Pinpoint the cell where the given text exists, returning its [X, Y] midpoint coordinate. 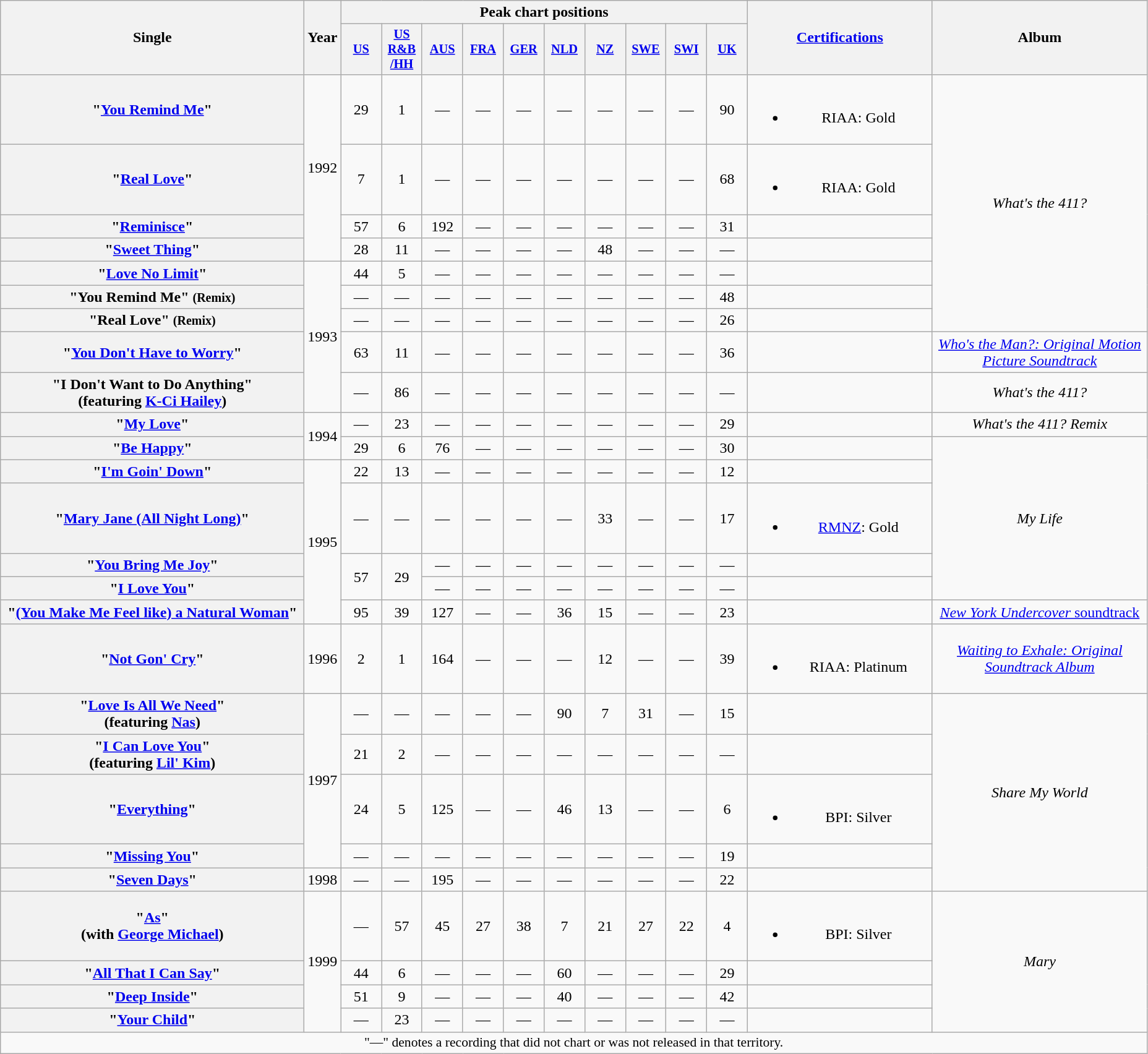
95 [361, 612]
Share My World [1039, 793]
1996 [323, 658]
New York Undercover soundtrack [1039, 612]
Who's the Man?: Original Motion Picture Soundtrack [1039, 353]
86 [402, 392]
42 [727, 996]
"As" (with George Michael) [152, 927]
195 [442, 880]
127 [442, 612]
"I Can Love You" (featuring Lil' Kim) [152, 755]
"Be Happy" [152, 448]
"All That I Can Say" [152, 973]
"—" denotes a recording that did not chart or was not released in that territory. [574, 1043]
"Not Gon' Cry" [152, 658]
AUS [442, 49]
76 [442, 448]
45 [442, 927]
164 [442, 658]
30 [727, 448]
My Life [1039, 518]
1994 [323, 436]
US R&B/HH [402, 49]
26 [727, 320]
RIAA: Platinum [840, 658]
24 [361, 809]
SWE [646, 49]
68 [727, 179]
125 [442, 809]
Year [323, 38]
"You Don't Have to Worry" [152, 353]
1995 [323, 542]
"Your Child" [152, 1020]
1992 [323, 168]
What's the 411? Remix [1039, 424]
RMNZ: Gold [840, 518]
Album [1039, 38]
4 [727, 927]
Mary [1039, 961]
"Reminisce" [152, 226]
"You Remind Me" [152, 109]
"Sweet Thing" [152, 250]
GER [524, 49]
192 [442, 226]
19 [727, 856]
"Love No Limit" [152, 273]
UK [727, 49]
46 [565, 809]
9 [402, 996]
Certifications [840, 38]
FRA [483, 49]
40 [565, 996]
17 [727, 518]
"Love Is All We Need"(featuring Nas) [152, 714]
33 [605, 518]
"Deep Inside" [152, 996]
"I Love You" [152, 588]
28 [361, 250]
"Mary Jane (All Night Long)" [152, 518]
NZ [605, 49]
"I'm Goin' Down" [152, 471]
38 [524, 927]
"My Love" [152, 424]
"You Bring Me Joy" [152, 565]
"Real Love" (Remix) [152, 320]
1997 [323, 781]
1999 [323, 961]
Single [152, 38]
Peak chart positions [544, 12]
60 [565, 973]
Waiting to Exhale: Original Soundtrack Album [1039, 658]
1993 [323, 337]
"I Don't Want to Do Anything"(featuring K-Ci Hailey) [152, 392]
"Real Love" [152, 179]
"Everything" [152, 809]
51 [361, 996]
NLD [565, 49]
63 [361, 353]
US [361, 49]
"(You Make Me Feel like) a Natural Woman" [152, 612]
SWI [687, 49]
"Seven Days" [152, 880]
"You Remind Me" (Remix) [152, 297]
1998 [323, 880]
"Missing You" [152, 856]
